Return the [X, Y] coordinate for the center point of the cell that contains the specified text.  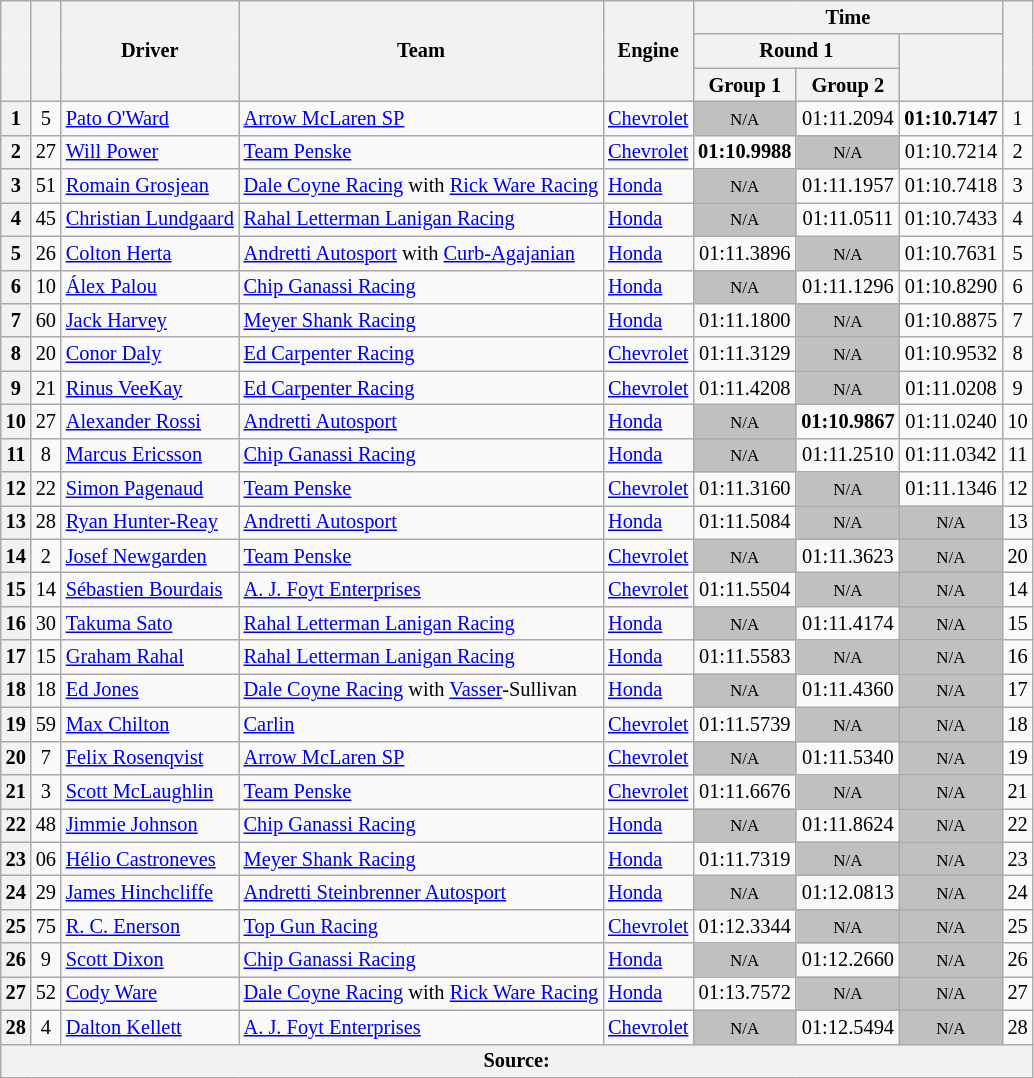
60 [46, 320]
Graham Rahal [150, 657]
01:11.8624 [848, 825]
01:10.8875 [950, 320]
01:11.3129 [744, 354]
01:11.3160 [744, 489]
Hélio Castroneves [150, 859]
01:10.7631 [950, 253]
01:11.5084 [744, 522]
Cody Ware [150, 993]
06 [46, 859]
Jimmie Johnson [150, 825]
01:11.1957 [848, 186]
01:11.5504 [744, 589]
01:12.0813 [848, 892]
Top Gun Racing [421, 926]
01:10.9867 [848, 421]
Source: [517, 1061]
Dale Coyne Racing with Vasser-Sullivan [421, 690]
Marcus Ericsson [150, 455]
Dalton Kellett [150, 1027]
01:11.4360 [848, 690]
Conor Daly [150, 354]
Scott Dixon [150, 960]
29 [46, 892]
Andretti Steinbrenner Autosport [421, 892]
01:10.9532 [950, 354]
01:11.5340 [848, 758]
Simon Pagenaud [150, 489]
Max Chilton [150, 724]
Scott McLaughlin [150, 791]
James Hinchcliffe [150, 892]
01:11.1296 [848, 287]
51 [46, 186]
Ed Jones [150, 690]
01:12.5494 [848, 1027]
Alexander Rossi [150, 421]
52 [46, 993]
Time [848, 17]
01:13.7572 [744, 993]
Josef Newgarden [150, 556]
01:11.2510 [848, 455]
01:11.2094 [848, 118]
Romain Grosjean [150, 186]
01:10.9988 [744, 152]
Will Power [150, 152]
Group 1 [744, 85]
Andretti Autosport with Curb-Agajanian [421, 253]
30 [46, 623]
Felix Rosenqvist [150, 758]
Christian Lundgaard [150, 219]
01:11.6676 [744, 791]
01:11.0240 [950, 421]
01:11.4174 [848, 623]
Carlin [421, 724]
01:11.7319 [744, 859]
01:11.3623 [848, 556]
48 [46, 825]
Ryan Hunter-Reay [150, 522]
45 [46, 219]
Takuma Sato [150, 623]
Sébastien Bourdais [150, 589]
Álex Palou [150, 287]
01:12.2660 [848, 960]
Colton Herta [150, 253]
01:11.5739 [744, 724]
01:11.0342 [950, 455]
01:11.1346 [950, 489]
Jack Harvey [150, 320]
Pato O'Ward [150, 118]
01:11.4208 [744, 388]
Round 1 [796, 51]
Team [421, 50]
Driver [150, 50]
01:11.1800 [744, 320]
01:10.7147 [950, 118]
R. C. Enerson [150, 926]
75 [46, 926]
01:11.5583 [744, 657]
01:11.3896 [744, 253]
01:12.3344 [744, 926]
01:10.7433 [950, 219]
01:10.7418 [950, 186]
Rinus VeeKay [150, 388]
Engine [648, 50]
01:10.8290 [950, 287]
01:11.0511 [848, 219]
01:10.7214 [950, 152]
01:11.0208 [950, 388]
Group 2 [848, 85]
59 [46, 724]
